Return (x, y) of the center of cell containing provided text 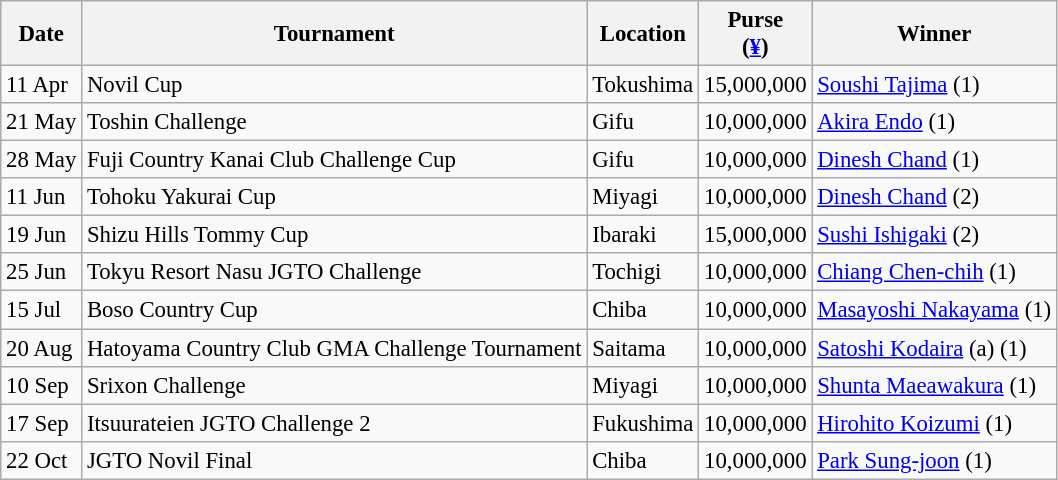
20 Aug (42, 348)
Saitama (643, 348)
21 May (42, 122)
Ibaraki (643, 235)
Tokyu Resort Nasu JGTO Challenge (334, 273)
10 Sep (42, 385)
Toshin Challenge (334, 122)
Shizu Hills Tommy Cup (334, 235)
11 Jun (42, 197)
Boso Country Cup (334, 310)
Shunta Maeawakura (1) (934, 385)
Satoshi Kodaira (a) (1) (934, 348)
22 Oct (42, 460)
19 Jun (42, 235)
Hirohito Koizumi (1) (934, 423)
25 Jun (42, 273)
Location (643, 34)
Chiang Chen-chih (1) (934, 273)
Tohoku Yakurai Cup (334, 197)
Srixon Challenge (334, 385)
Park Sung-joon (1) (934, 460)
Tournament (334, 34)
Dinesh Chand (2) (934, 197)
Tochigi (643, 273)
Hatoyama Country Club GMA Challenge Tournament (334, 348)
Novil Cup (334, 85)
Fukushima (643, 423)
28 May (42, 160)
Fuji Country Kanai Club Challenge Cup (334, 160)
Masayoshi Nakayama (1) (934, 310)
11 Apr (42, 85)
17 Sep (42, 423)
Itsuurateien JGTO Challenge 2 (334, 423)
Dinesh Chand (1) (934, 160)
JGTO Novil Final (334, 460)
15 Jul (42, 310)
Purse(¥) (756, 34)
Winner (934, 34)
Date (42, 34)
Sushi Ishigaki (2) (934, 235)
Soushi Tajima (1) (934, 85)
Akira Endo (1) (934, 122)
Tokushima (643, 85)
